Return the (X, Y) coordinate for the center point of the cell that contains the specified text.  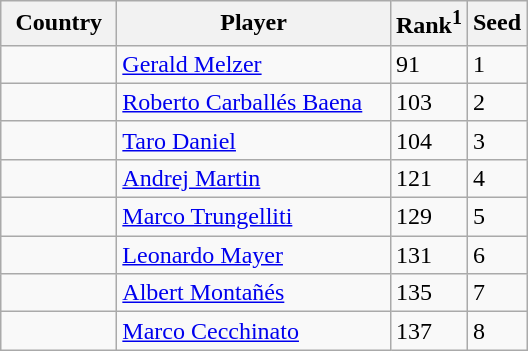
Albert Montañés (254, 293)
Country (59, 24)
Marco Trungelliti (254, 217)
Marco Cecchinato (254, 331)
Player (254, 24)
131 (428, 255)
Gerald Melzer (254, 64)
Seed (496, 24)
6 (496, 255)
1 (496, 64)
103 (428, 102)
91 (428, 64)
137 (428, 331)
5 (496, 217)
4 (496, 178)
Andrej Martin (254, 178)
Taro Daniel (254, 140)
Roberto Carballés Baena (254, 102)
104 (428, 140)
2 (496, 102)
Leonardo Mayer (254, 255)
8 (496, 331)
3 (496, 140)
135 (428, 293)
Rank1 (428, 24)
129 (428, 217)
7 (496, 293)
121 (428, 178)
